Search for the cell housing the specified text and yield its [x, y] center coordinate. 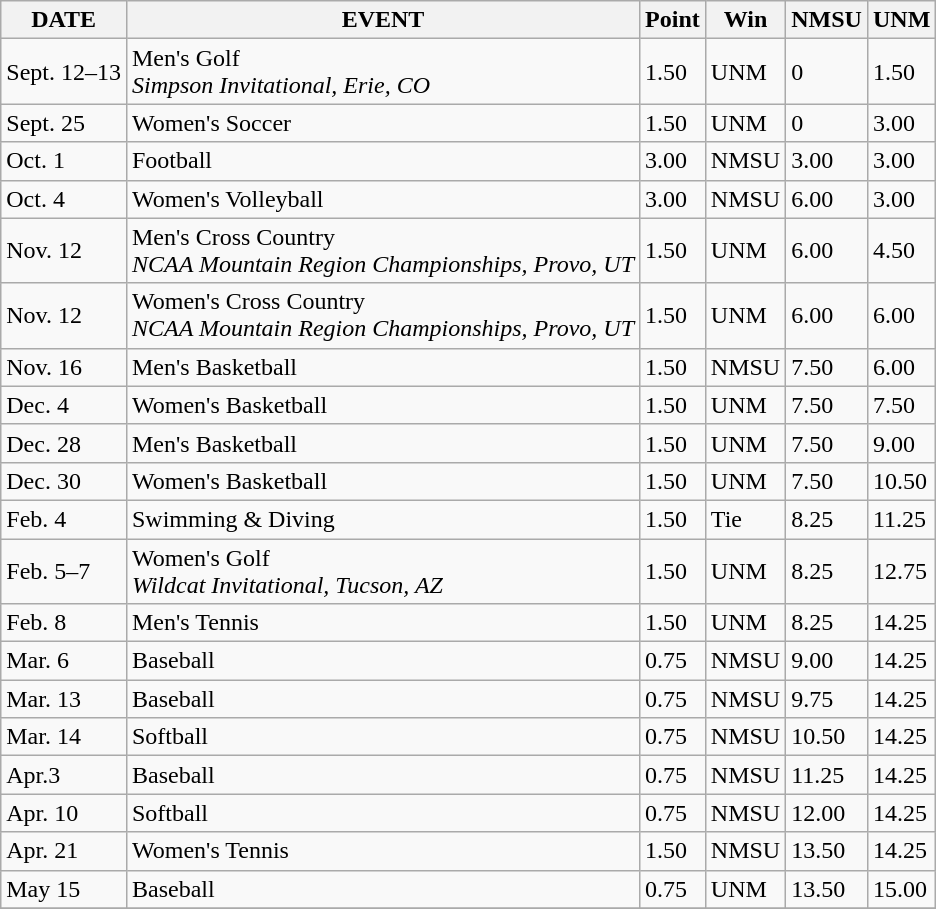
Men's Cross CountryNCAA Mountain Region Championships, Provo, UT [382, 250]
May 15 [64, 889]
Win [745, 20]
Women's Tennis [382, 851]
Feb. 8 [64, 623]
DATE [64, 20]
Apr.3 [64, 775]
Apr. 21 [64, 851]
Men's GolfSimpson Invitational, Erie, CO [382, 72]
Women's Soccer [382, 123]
Oct. 4 [64, 199]
Oct. 1 [64, 161]
Mar. 6 [64, 661]
Sept. 12–13 [64, 72]
Swimming & Diving [382, 519]
Point [673, 20]
Mar. 13 [64, 699]
12.75 [901, 570]
Men's Tennis [382, 623]
15.00 [901, 889]
Feb. 4 [64, 519]
Mar. 14 [64, 737]
4.50 [901, 250]
Dec. 30 [64, 481]
Sept. 25 [64, 123]
Apr. 10 [64, 813]
Dec. 28 [64, 443]
9.75 [827, 699]
Nov. 16 [64, 367]
Women's Cross CountryNCAA Mountain Region Championships, Provo, UT [382, 316]
Football [382, 161]
Tie [745, 519]
Women's GolfWildcat Invitational, Tucson, AZ [382, 570]
EVENT [382, 20]
Women's Volleyball [382, 199]
Feb. 5–7 [64, 570]
Dec. 4 [64, 405]
12.00 [827, 813]
